Capture the cell that displays the provided text and extract its [x, y] central coordinate. 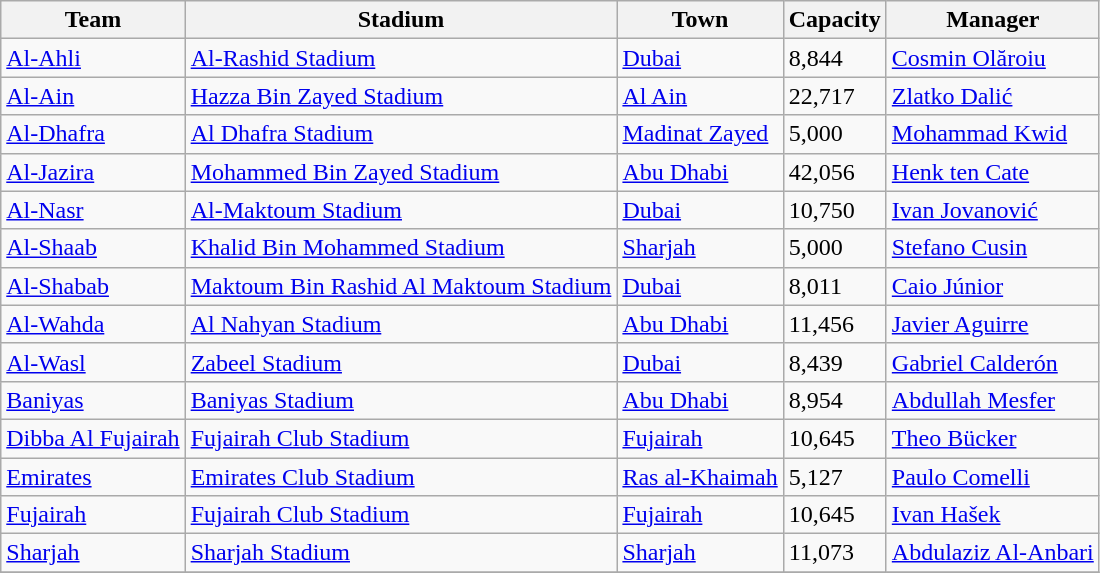
Abdullah Mesfer [992, 400]
8,954 [834, 400]
Stefano Cusin [992, 248]
Al-Shaab [93, 248]
Abdulaziz Al-Anbari [992, 553]
Al-Ahli [93, 58]
Dibba Al Fujairah [93, 438]
Stadium [401, 20]
Town [700, 20]
Madinat Zayed [700, 134]
10,750 [834, 210]
Al-Jazira [93, 172]
Cosmin Olăroiu [992, 58]
Zabeel Stadium [401, 362]
Hazza Bin Zayed Stadium [401, 96]
Manager [992, 20]
Mohammed Bin Zayed Stadium [401, 172]
Ras al-Khaimah [700, 477]
Khalid Bin Mohammed Stadium [401, 248]
Paulo Comelli [992, 477]
Sharjah Stadium [401, 553]
Emirates Club Stadium [401, 477]
Al-Wahda [93, 324]
Capacity [834, 20]
Maktoum Bin Rashid Al Maktoum Stadium [401, 286]
Henk ten Cate [992, 172]
Emirates [93, 477]
Javier Aguirre [992, 324]
Baniyas [93, 400]
Al-Nasr [93, 210]
5,127 [834, 477]
Theo Bücker [992, 438]
11,456 [834, 324]
Team [93, 20]
Ivan Hašek [992, 515]
Al Nahyan Stadium [401, 324]
Caio Júnior [992, 286]
Zlatko Dalić [992, 96]
Al-Maktoum Stadium [401, 210]
8,439 [834, 362]
Al-Dhafra [93, 134]
42,056 [834, 172]
Gabriel Calderón [992, 362]
Mohammad Kwid [992, 134]
Al-Wasl [93, 362]
Al-Rashid Stadium [401, 58]
Al-Ain [93, 96]
Al Ain [700, 96]
8,011 [834, 286]
11,073 [834, 553]
8,844 [834, 58]
Al-Shabab [93, 286]
Ivan Jovanović [992, 210]
Al Dhafra Stadium [401, 134]
22,717 [834, 96]
Baniyas Stadium [401, 400]
